For the text-containing cell, return its midpoint in (X, Y) coordinate format. 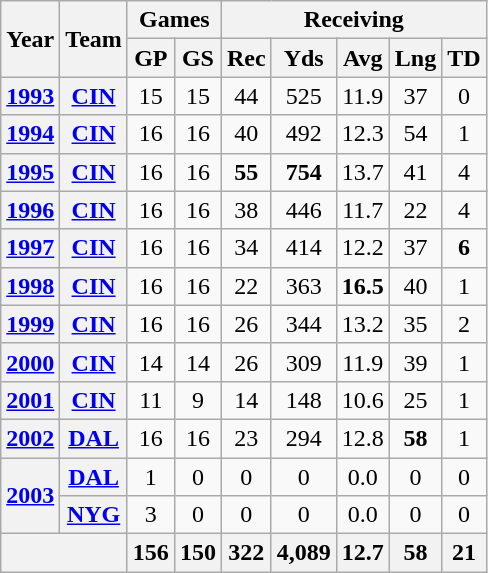
4,089 (304, 553)
55 (246, 172)
Avg (362, 58)
Lng (415, 58)
156 (150, 553)
12.8 (362, 438)
23 (246, 438)
1998 (30, 286)
1999 (30, 324)
Team (94, 39)
41 (415, 172)
12.7 (362, 553)
11 (150, 400)
GP (150, 58)
525 (304, 96)
3 (150, 515)
344 (304, 324)
44 (246, 96)
12.3 (362, 134)
35 (415, 324)
Receiving (354, 20)
38 (246, 210)
2002 (30, 438)
2003 (30, 496)
492 (304, 134)
12.2 (362, 248)
Rec (246, 58)
21 (464, 553)
GS (198, 58)
16.5 (362, 286)
414 (304, 248)
2 (464, 324)
1994 (30, 134)
Year (30, 39)
754 (304, 172)
TD (464, 58)
2000 (30, 362)
294 (304, 438)
11.7 (362, 210)
Games (174, 20)
54 (415, 134)
1997 (30, 248)
148 (304, 400)
NYG (94, 515)
6 (464, 248)
363 (304, 286)
39 (415, 362)
1993 (30, 96)
322 (246, 553)
2001 (30, 400)
25 (415, 400)
150 (198, 553)
446 (304, 210)
13.7 (362, 172)
13.2 (362, 324)
1995 (30, 172)
9 (198, 400)
Yds (304, 58)
1996 (30, 210)
10.6 (362, 400)
309 (304, 362)
34 (246, 248)
